Detect which cell encompasses the target text, then output its [x, y] center coordinate. 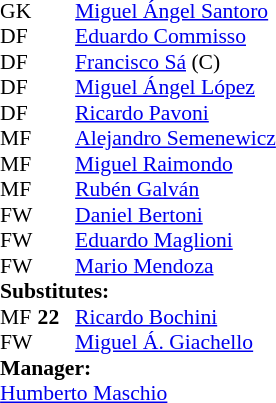
Rubén Galván [176, 189]
Miguel Ángel López [176, 87]
Ricardo Pavoni [176, 113]
Francisco Sá (C) [176, 62]
Manager: [138, 368]
Daniel Bertoni [176, 215]
Ricardo Bochini [176, 317]
Alejandro Semenewicz [176, 139]
22 [57, 317]
Eduardo Commisso [176, 37]
Mario Mendoza [176, 266]
Eduardo Maglioni [176, 241]
Substitutes: [138, 291]
Miguel Á. Giachello [176, 343]
Miguel Raimondo [176, 164]
